Scan for the cell matching the given text and deliver its [x, y] coordinate at center. 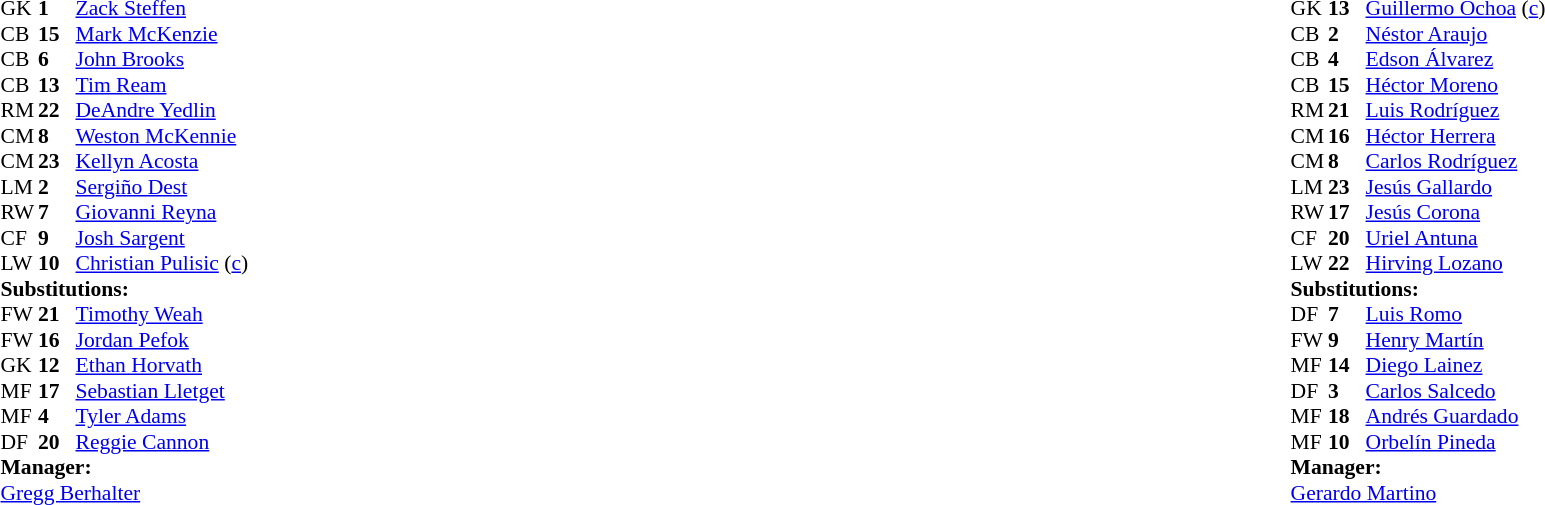
John Brooks [162, 59]
Ethan Horvath [162, 365]
Josh Sargent [162, 238]
Weston McKennie [162, 136]
13 [57, 85]
Tim Ream [162, 85]
12 [57, 365]
Timothy Weah [162, 315]
Sergiño Dest [162, 187]
18 [1347, 417]
Reggie Cannon [162, 442]
GK [19, 365]
Tyler Adams [162, 417]
6 [57, 59]
3 [1347, 391]
Kellyn Acosta [162, 161]
Substitutions: [124, 289]
Giovanni Reyna [162, 213]
Sebastian Lletget [162, 391]
Christian Pulisic (c) [162, 263]
Mark McKenzie [162, 34]
Manager: [124, 467]
14 [1347, 365]
DeAndre Yedlin [162, 111]
Jordan Pefok [162, 340]
